Search for the cell housing the specified text and yield its (X, Y) center coordinate. 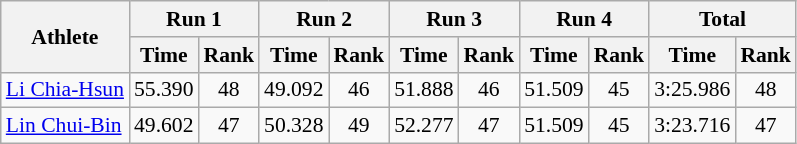
Li Chia-Hsun (65, 90)
Total (722, 19)
52.277 (424, 126)
51.888 (424, 90)
3:25.986 (692, 90)
55.390 (164, 90)
49 (360, 126)
Run 3 (454, 19)
Run 2 (324, 19)
Lin Chui-Bin (65, 126)
3:23.716 (692, 126)
Run 4 (584, 19)
Athlete (65, 36)
50.328 (294, 126)
49.602 (164, 126)
49.092 (294, 90)
Run 1 (194, 19)
